Provide the [x, y] coordinate of the cell's center where the given text is located.  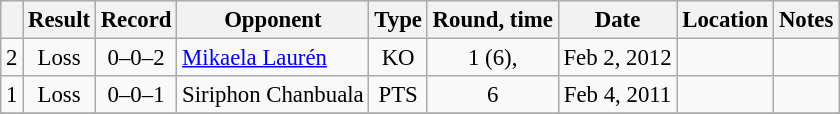
Siriphon Chanbuala [273, 95]
Round, time [492, 20]
1 (6), [492, 58]
KO [398, 58]
Notes [806, 20]
Date [618, 20]
PTS [398, 95]
6 [492, 95]
0–0–2 [136, 58]
Feb 4, 2011 [618, 95]
Record [136, 20]
Result [60, 20]
2 [12, 58]
Opponent [273, 20]
0–0–1 [136, 95]
1 [12, 95]
Type [398, 20]
Location [726, 20]
Mikaela Laurén [273, 58]
Feb 2, 2012 [618, 58]
